Find where the given text appears and provide that cell's center as (X, Y) coordinate. 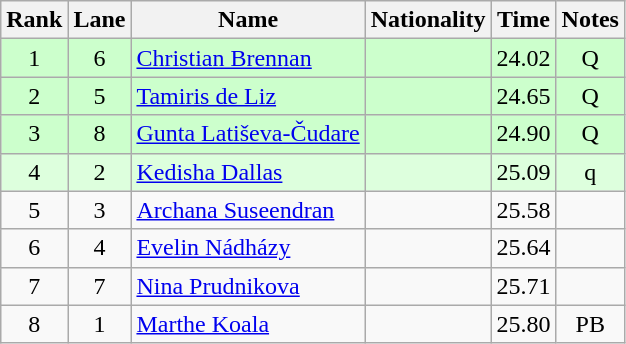
Rank (34, 20)
24.65 (524, 96)
Evelin Nádházy (248, 248)
PB (590, 324)
25.09 (524, 172)
Name (248, 20)
Time (524, 20)
Notes (590, 20)
Archana Suseendran (248, 210)
25.64 (524, 248)
Christian Brennan (248, 58)
25.58 (524, 210)
Kedisha Dallas (248, 172)
24.02 (524, 58)
Nationality (428, 20)
24.90 (524, 134)
Gunta Latiševa-Čudare (248, 134)
25.80 (524, 324)
25.71 (524, 286)
q (590, 172)
Nina Prudnikova (248, 286)
Marthe Koala (248, 324)
Tamiris de Liz (248, 96)
Lane (100, 20)
